From the cell containing the given text, extract its center point as [x, y] coordinate. 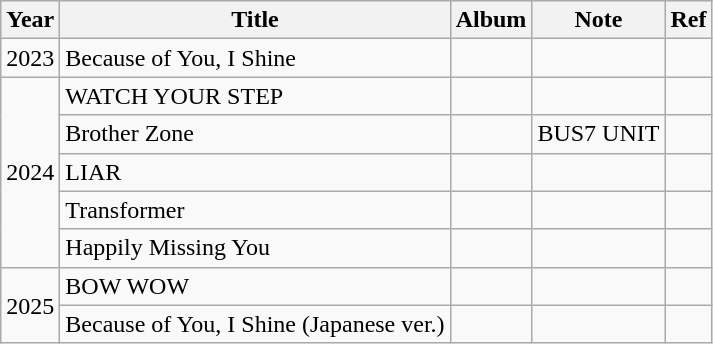
BUS7 UNIT [598, 134]
2023 [30, 58]
WATCH YOUR STEP [255, 96]
Album [491, 20]
Because of You, I Shine [255, 58]
Because of You, I Shine (Japanese ver.) [255, 324]
Brother Zone [255, 134]
LIAR [255, 172]
Ref [688, 20]
Note [598, 20]
Transformer [255, 210]
2024 [30, 172]
Title [255, 20]
Happily Missing You [255, 248]
BOW WOW [255, 286]
2025 [30, 305]
Year [30, 20]
